Detect which cell encompasses the target text, then output its (X, Y) center coordinate. 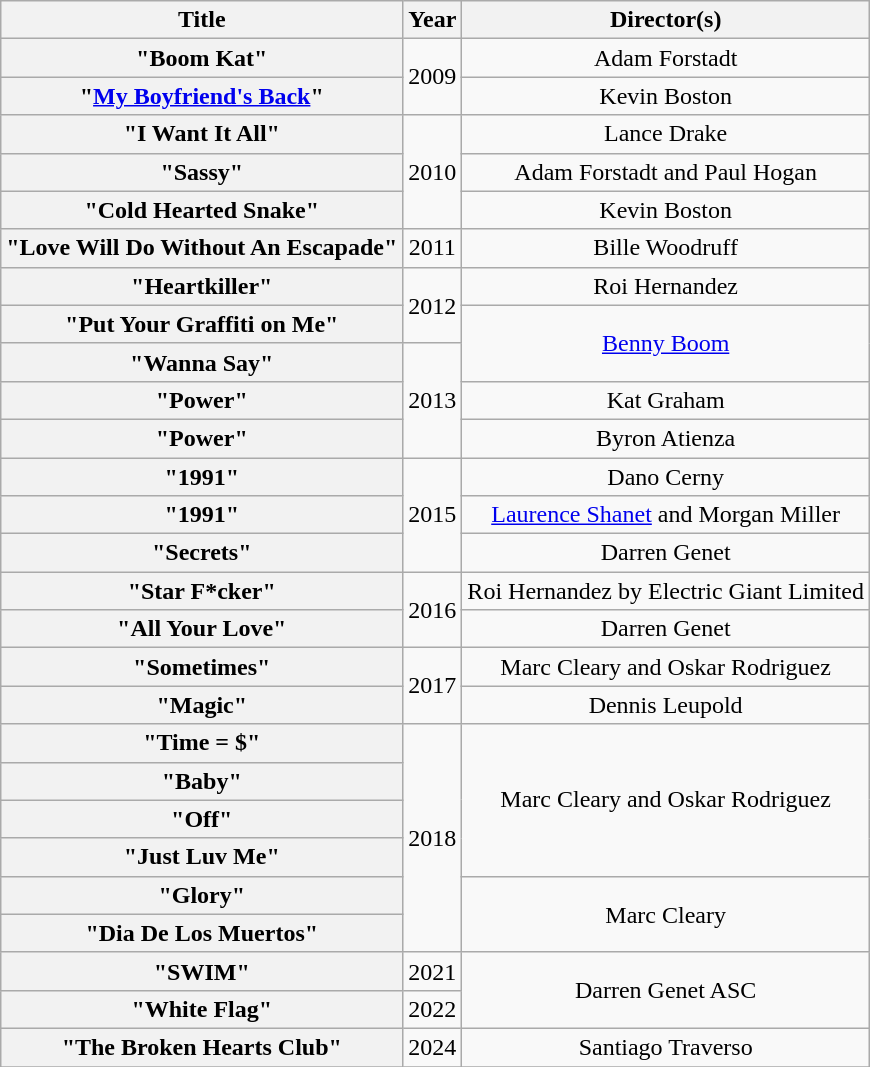
2015 (432, 515)
"The Broken Hearts Club" (202, 1047)
Lance Drake (666, 134)
2016 (432, 610)
Year (432, 20)
"My Boyfriend's Back" (202, 96)
Byron Atienza (666, 438)
"Star F*cker" (202, 591)
"SWIM" (202, 971)
Director(s) (666, 20)
2013 (432, 400)
"Sometimes" (202, 667)
Kat Graham (666, 400)
"Magic" (202, 705)
"Love Will Do Without An Escapade" (202, 248)
Darren Genet ASC (666, 990)
2010 (432, 172)
"Heartkiller" (202, 286)
2017 (432, 686)
Bille Woodruff (666, 248)
2018 (432, 838)
Santiago Traverso (666, 1047)
2012 (432, 305)
"Put Your Graffiti on Me" (202, 324)
"I Want It All" (202, 134)
Adam Forstadt (666, 58)
Title (202, 20)
"Off" (202, 819)
"Sassy" (202, 172)
"Glory" (202, 895)
Laurence Shanet and Morgan Miller (666, 515)
"White Flag" (202, 1009)
2009 (432, 77)
"Just Luv Me" (202, 857)
Marc Cleary (666, 914)
2021 (432, 971)
Benny Boom (666, 343)
Adam Forstadt and Paul Hogan (666, 172)
Roi Hernandez by Electric Giant Limited (666, 591)
Dano Cerny (666, 477)
"Wanna Say" (202, 362)
Roi Hernandez (666, 286)
2022 (432, 1009)
"Boom Kat" (202, 58)
"All Your Love" (202, 629)
"Baby" (202, 781)
2024 (432, 1047)
"Dia De Los Muertos" (202, 933)
"Secrets" (202, 553)
"Time = $" (202, 743)
2011 (432, 248)
"Cold Hearted Snake" (202, 210)
Dennis Leupold (666, 705)
